From the cell containing the given text, extract its center point as (X, Y) coordinate. 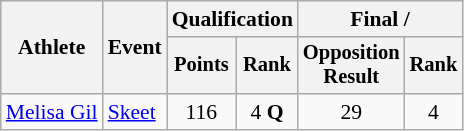
Final / (380, 19)
29 (352, 112)
4 Q (267, 112)
Points (202, 66)
Skeet (135, 112)
Qualification (232, 19)
116 (202, 112)
4 (434, 112)
OppositionResult (352, 66)
Melisa Gil (52, 112)
Event (135, 48)
Athlete (52, 48)
